Extract the (X, Y) coordinate from the center of the cell holding the provided text.  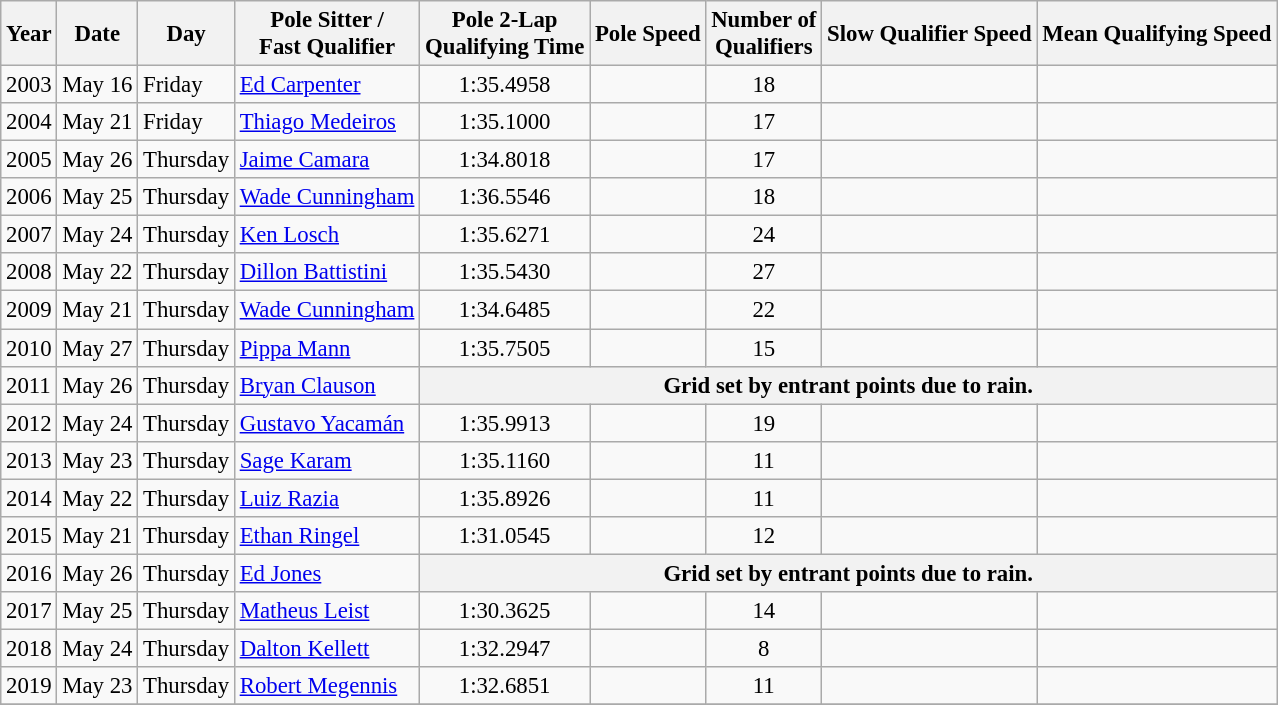
24 (764, 235)
19 (764, 423)
27 (764, 273)
8 (764, 648)
1:35.1000 (505, 122)
1:35.7505 (505, 348)
1:32.6851 (505, 686)
Matheus Leist (326, 611)
2003 (29, 85)
2010 (29, 348)
Ken Losch (326, 235)
Bryan Clauson (326, 385)
Pole Sitter /Fast Qualifier (326, 34)
2017 (29, 611)
15 (764, 348)
2006 (29, 197)
1:35.9913 (505, 423)
2019 (29, 686)
Pole Speed (648, 34)
2008 (29, 273)
14 (764, 611)
Pole 2-Lap Qualifying Time (505, 34)
2018 (29, 648)
1:34.6485 (505, 310)
1:35.4958 (505, 85)
2011 (29, 385)
Jaime Camara (326, 160)
Date (98, 34)
Ed Jones (326, 573)
1:30.3625 (505, 611)
Number of Qualifiers (764, 34)
1:35.5430 (505, 273)
Thiago Medeiros (326, 122)
Luiz Razia (326, 498)
Ethan Ringel (326, 536)
Day (186, 34)
2004 (29, 122)
2014 (29, 498)
2015 (29, 536)
Pippa Mann (326, 348)
Robert Megennis (326, 686)
2005 (29, 160)
Sage Karam (326, 460)
2007 (29, 235)
1:35.1160 (505, 460)
Dalton Kellett (326, 648)
1:35.8926 (505, 498)
2009 (29, 310)
1:36.5546 (505, 197)
1:34.8018 (505, 160)
Year (29, 34)
1:35.6271 (505, 235)
Slow Qualifier Speed (930, 34)
Mean Qualifying Speed (1157, 34)
2012 (29, 423)
22 (764, 310)
2016 (29, 573)
May 16 (98, 85)
Dillon Battistini (326, 273)
Ed Carpenter (326, 85)
Gustavo Yacamán (326, 423)
12 (764, 536)
May 27 (98, 348)
1:31.0545 (505, 536)
2013 (29, 460)
1:32.2947 (505, 648)
